Identify which cell holds the provided text, then report its (x, y) central coordinate. 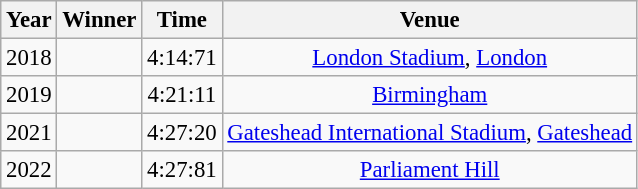
Parliament Hill (430, 170)
2019 (29, 95)
Year (29, 20)
2021 (29, 133)
4:27:81 (182, 170)
2022 (29, 170)
4:14:71 (182, 58)
London Stadium, London (430, 58)
Gateshead International Stadium, Gateshead (430, 133)
4:21:11 (182, 95)
Venue (430, 20)
2018 (29, 58)
Time (182, 20)
Birmingham (430, 95)
4:27:20 (182, 133)
Winner (100, 20)
